From the cell containing the given text, extract its center point as (x, y) coordinate. 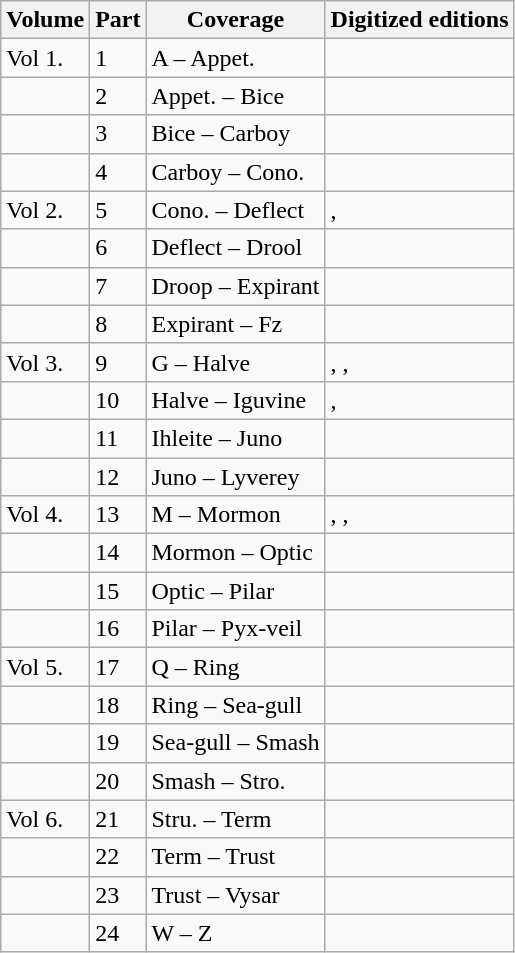
Droop – Expirant (236, 286)
2 (118, 96)
6 (118, 248)
Sea-gull – Smash (236, 743)
14 (118, 553)
Pilar – Pyx-veil (236, 629)
16 (118, 629)
Juno – Lyverey (236, 477)
G – Halve (236, 362)
Halve – Iguvine (236, 400)
Trust – Vysar (236, 895)
23 (118, 895)
W – Z (236, 933)
Cono. – Deflect (236, 210)
Term – Trust (236, 857)
Vol 3. (46, 362)
Appet. – Bice (236, 96)
9 (118, 362)
18 (118, 705)
Vol 5. (46, 667)
Ring – Sea-gull (236, 705)
22 (118, 857)
Mormon – Optic (236, 553)
Part (118, 20)
24 (118, 933)
Vol 4. (46, 515)
Coverage (236, 20)
10 (118, 400)
13 (118, 515)
15 (118, 591)
Bice – Carboy (236, 134)
7 (118, 286)
1 (118, 58)
Carboy – Cono. (236, 172)
8 (118, 324)
Deflect – Drool (236, 248)
A – Appet. (236, 58)
Vol 1. (46, 58)
Q – Ring (236, 667)
Volume (46, 20)
4 (118, 172)
Stru. – Term (236, 819)
Optic – Pilar (236, 591)
19 (118, 743)
11 (118, 438)
Expirant – Fz (236, 324)
Smash – Stro. (236, 781)
Vol 6. (46, 819)
21 (118, 819)
Digitized editions (420, 20)
12 (118, 477)
3 (118, 134)
Vol 2. (46, 210)
Ihleite – Juno (236, 438)
20 (118, 781)
5 (118, 210)
17 (118, 667)
M – Mormon (236, 515)
